Locate the cell with the specified text and output its [X, Y] center coordinate. 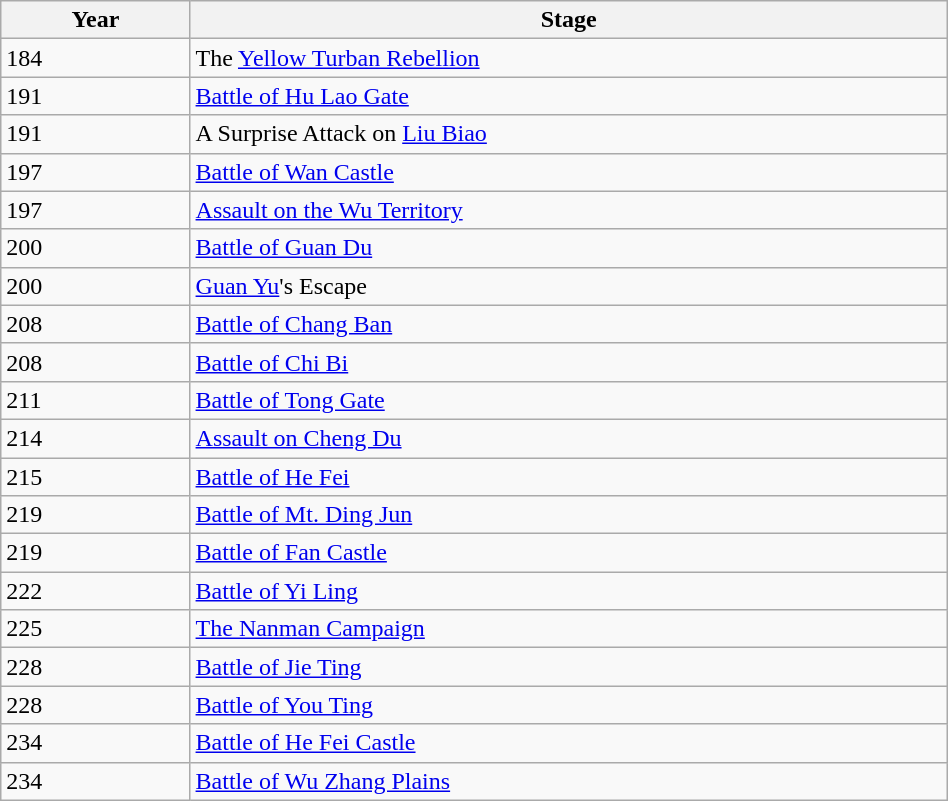
Battle of He Fei [568, 477]
Battle of Fan Castle [568, 553]
211 [96, 400]
Battle of Guan Du [568, 248]
A Surprise Attack on Liu Biao [568, 134]
The Yellow Turban Rebellion [568, 58]
Battle of Chi Bi [568, 362]
Battle of Hu Lao Gate [568, 96]
Battle of Chang Ban [568, 324]
Battle of Jie Ting [568, 667]
225 [96, 629]
Year [96, 20]
Battle of He Fei Castle [568, 743]
222 [96, 591]
Battle of Tong Gate [568, 400]
Assault on the Wu Territory [568, 210]
The Nanman Campaign [568, 629]
Battle of Mt. Ding Jun [568, 515]
Stage [568, 20]
Battle of Wan Castle [568, 172]
Assault on Cheng Du [568, 438]
215 [96, 477]
Battle of You Ting [568, 705]
184 [96, 58]
Guan Yu's Escape [568, 286]
Battle of Wu Zhang Plains [568, 781]
Battle of Yi Ling [568, 591]
214 [96, 438]
